Determine the [x, y] coordinate at the center of the cell enclosing the given text.  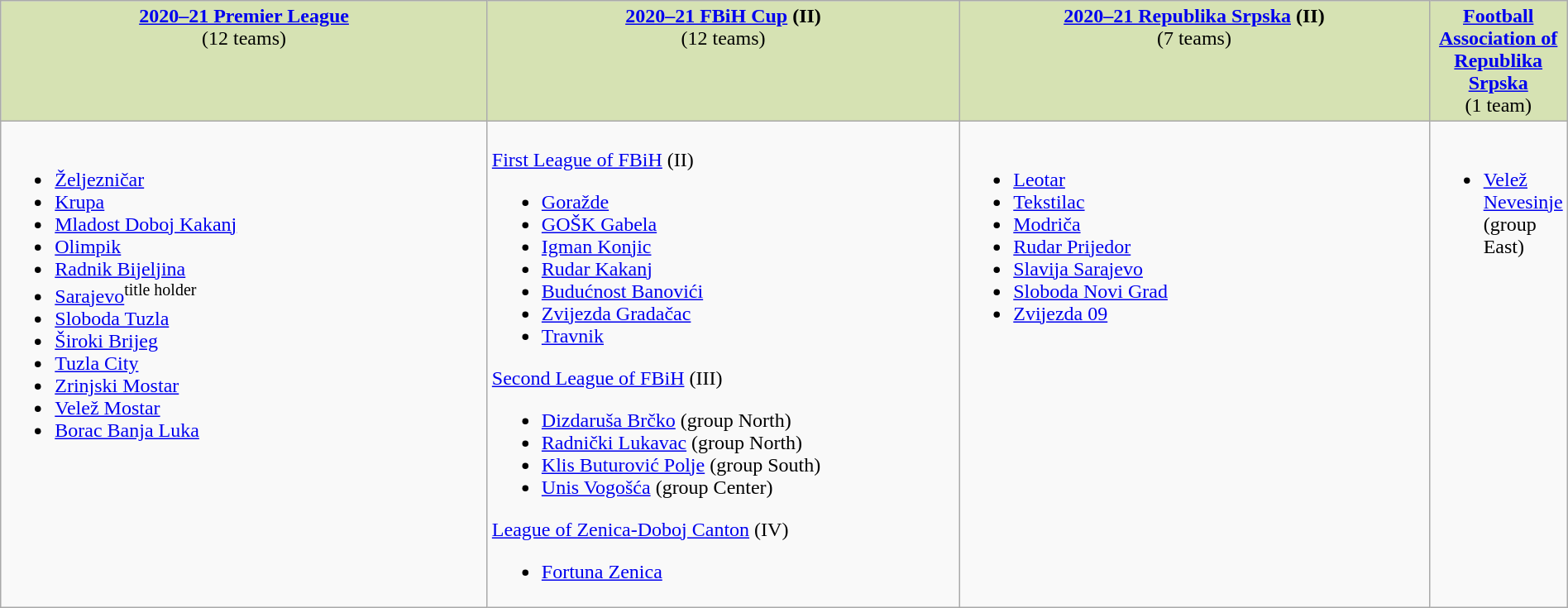
Football Association of Republika Srpska(1 team) [1499, 61]
2020–21 Premier League(12 teams) [245, 61]
LeotarTekstilacModričaRudar PrijedorSlavija SarajevoSloboda Novi GradZvijezda 09 [1194, 364]
2020–21 Republika Srpska (II)(7 teams) [1194, 61]
Velež Nevesinje (group East) [1499, 364]
2020–21 FBiH Cup (II)(12 teams) [723, 61]
